Scan for the cell matching the given text and deliver its [x, y] coordinate at center. 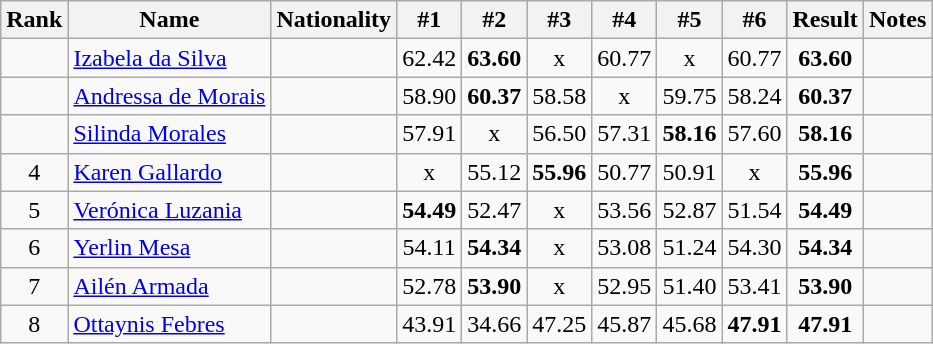
34.66 [494, 324]
50.91 [690, 172]
Silinda Morales [170, 134]
#1 [430, 20]
Notes [897, 20]
52.47 [494, 210]
57.91 [430, 134]
Verónica Luzania [170, 210]
62.42 [430, 58]
Name [170, 20]
5 [34, 210]
58.90 [430, 96]
52.78 [430, 286]
#3 [560, 20]
6 [34, 248]
Yerlin Mesa [170, 248]
51.24 [690, 248]
Ottaynis Febres [170, 324]
45.68 [690, 324]
55.12 [494, 172]
57.31 [624, 134]
#4 [624, 20]
Nationality [334, 20]
52.87 [690, 210]
Karen Gallardo [170, 172]
#5 [690, 20]
53.08 [624, 248]
43.91 [430, 324]
54.30 [754, 248]
51.40 [690, 286]
58.58 [560, 96]
45.87 [624, 324]
47.25 [560, 324]
52.95 [624, 286]
53.56 [624, 210]
50.77 [624, 172]
51.54 [754, 210]
7 [34, 286]
56.50 [560, 134]
59.75 [690, 96]
58.24 [754, 96]
Result [825, 20]
53.41 [754, 286]
4 [34, 172]
57.60 [754, 134]
#2 [494, 20]
Andressa de Morais [170, 96]
Rank [34, 20]
8 [34, 324]
#6 [754, 20]
54.11 [430, 248]
Ailén Armada [170, 286]
Izabela da Silva [170, 58]
